Locate the cell with the specified text and output its [X, Y] center coordinate. 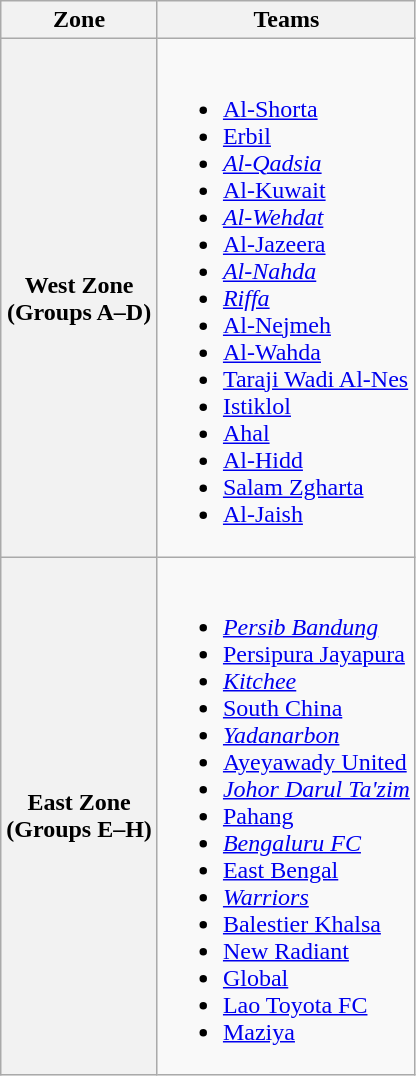
Zone [80, 20]
Teams [286, 20]
West Zone(Groups A–D) [80, 298]
East Zone(Groups E–H) [80, 816]
